Scan for the cell matching the given text and deliver its [X, Y] coordinate at center. 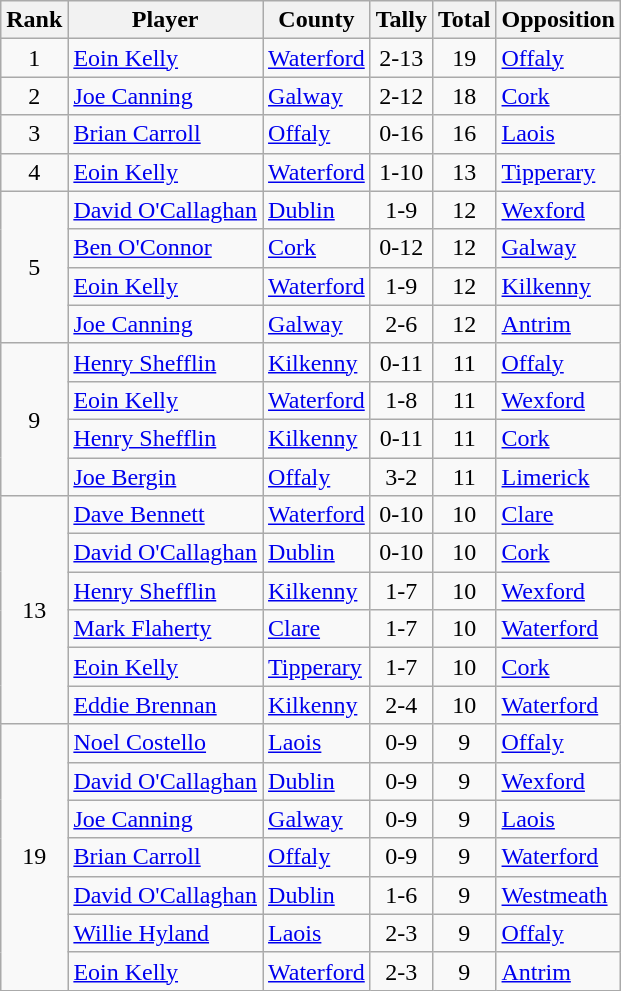
2 [34, 96]
County [317, 20]
4 [34, 172]
0-12 [401, 248]
Rank [34, 20]
1-6 [401, 895]
3 [34, 134]
Joe Bergin [166, 477]
Westmeath [558, 895]
2-6 [401, 324]
2-4 [401, 705]
1-8 [401, 400]
Opposition [558, 20]
16 [464, 134]
Mark Flaherty [166, 629]
1-10 [401, 172]
Total [464, 20]
Tally [401, 20]
Dave Bennett [166, 515]
Eddie Brennan [166, 705]
1 [34, 58]
2-13 [401, 58]
18 [464, 96]
3-2 [401, 477]
Noel Costello [166, 743]
Willie Hyland [166, 933]
5 [34, 267]
Player [166, 20]
0-16 [401, 134]
Limerick [558, 477]
Ben O'Connor [166, 248]
2-12 [401, 96]
